Pinpoint the cell where the given text exists, returning its [X, Y] midpoint coordinate. 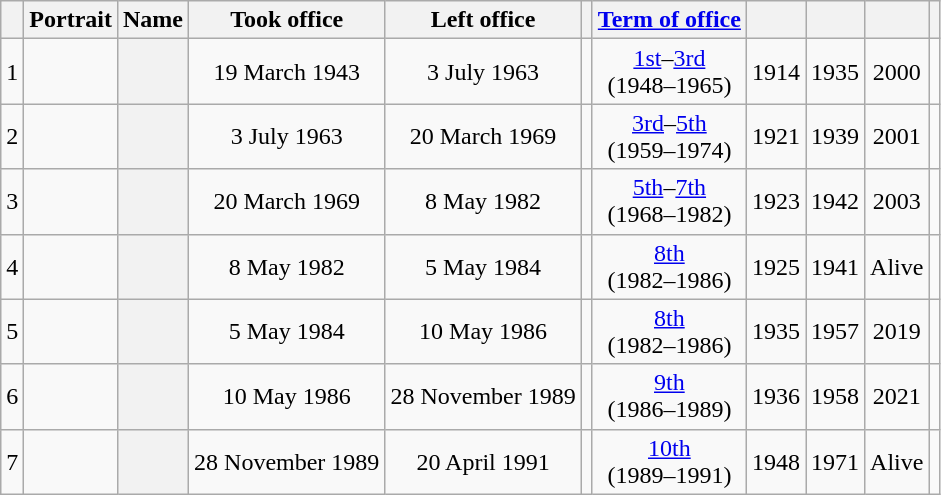
Took office [287, 20]
Portrait [71, 20]
5th–7th(1968–1982) [669, 202]
5 [12, 332]
Term of office [669, 20]
2021 [897, 396]
Left office [483, 20]
2001 [897, 136]
19 March 1943 [287, 72]
1923 [776, 202]
1971 [836, 462]
2000 [897, 72]
2019 [897, 332]
7 [12, 462]
1936 [776, 396]
1957 [836, 332]
2003 [897, 202]
1942 [836, 202]
4 [12, 266]
1948 [776, 462]
3 [12, 202]
20 April 1991 [483, 462]
9th(1986–1989) [669, 396]
3rd–5th(1959–1974) [669, 136]
1921 [776, 136]
1939 [836, 136]
1 [12, 72]
10th(1989–1991) [669, 462]
1941 [836, 266]
1925 [776, 266]
Name [152, 20]
1st–3rd(1948–1965) [669, 72]
1958 [836, 396]
1914 [776, 72]
2 [12, 136]
6 [12, 396]
